Return [x, y] of the center of cell containing provided text 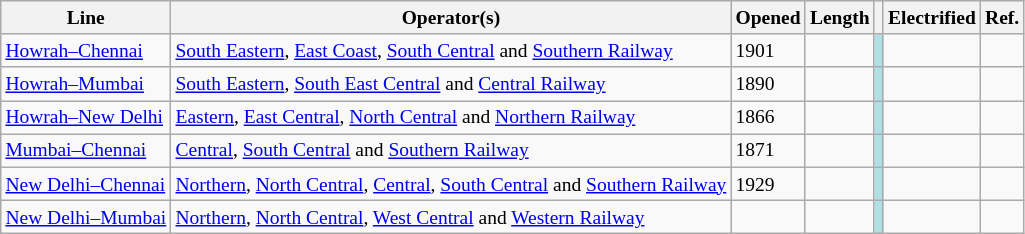
Howrah–New Delhi [86, 118]
1866 [768, 118]
1901 [768, 50]
Ref. [1002, 18]
Howrah–Chennai [86, 50]
New Delhi–Chennai [86, 184]
Eastern, East Central, North Central and Northern Railway [451, 118]
Length [840, 18]
Line [86, 18]
Mumbai–Chennai [86, 150]
1890 [768, 84]
Operator(s) [451, 18]
South Eastern, East Coast, South Central and Southern Railway [451, 50]
New Delhi–Mumbai [86, 216]
Northern, North Central, Central, South Central and Southern Railway [451, 184]
Electrified [932, 18]
South Eastern, South East Central and Central Railway [451, 84]
Howrah–Mumbai [86, 84]
Central, South Central and Southern Railway [451, 150]
1929 [768, 184]
Opened [768, 18]
1871 [768, 150]
Northern, North Central, West Central and Western Railway [451, 216]
